Scan for the cell matching the given text and deliver its (X, Y) coordinate at center. 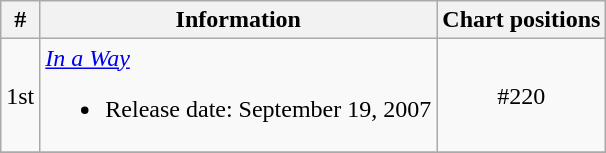
Information (238, 20)
#220 (522, 96)
# (20, 20)
In a WayRelease date: September 19, 2007 (238, 96)
Chart positions (522, 20)
1st (20, 96)
